Search for the cell housing the specified text and yield its (x, y) center coordinate. 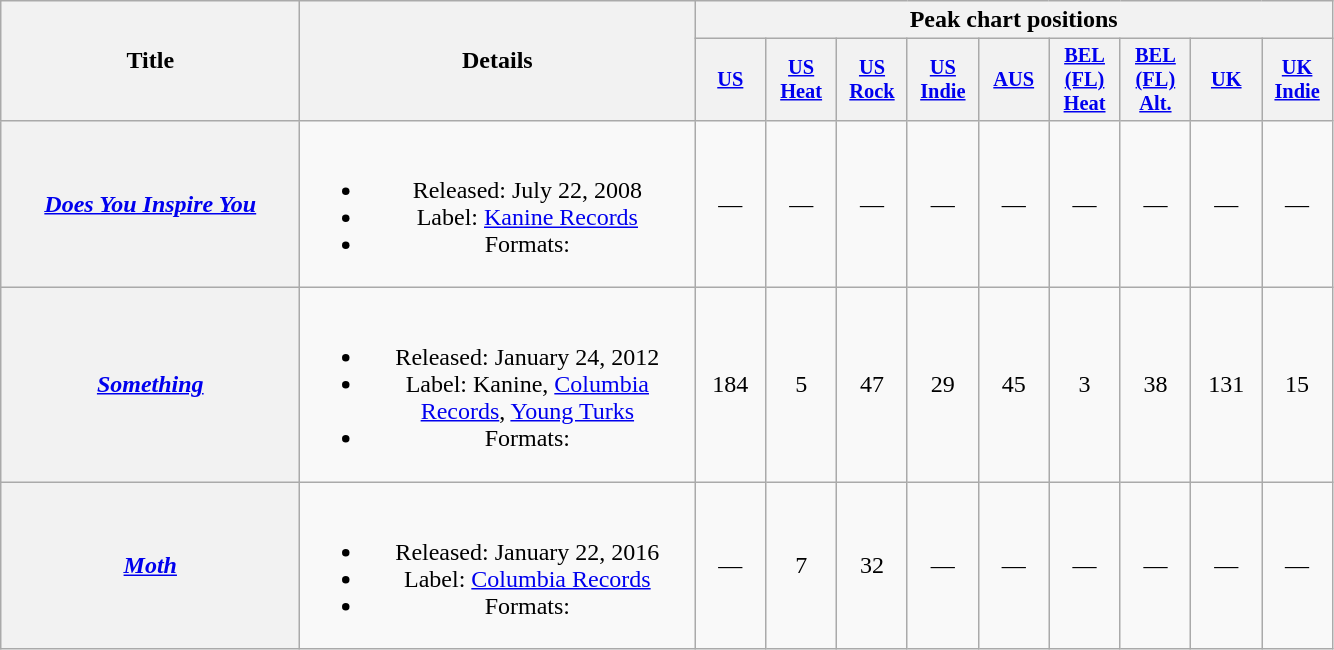
3 (1084, 385)
Released: January 24, 2012Label: Kanine, Columbia Records, Young TurksFormats: (498, 385)
38 (1156, 385)
USRock (872, 80)
Something (150, 385)
Released: January 22, 2016Label: Columbia RecordsFormats: (498, 566)
29 (942, 385)
32 (872, 566)
7 (802, 566)
US (730, 80)
AUS (1014, 80)
BEL(FL)Heat (1084, 80)
15 (1298, 385)
UK (1226, 80)
Title (150, 61)
184 (730, 385)
BEL(FL)Alt. (1156, 80)
131 (1226, 385)
Released: July 22, 2008Label: Kanine RecordsFormats: (498, 204)
Details (498, 61)
USIndie (942, 80)
45 (1014, 385)
Does You Inspire You (150, 204)
5 (802, 385)
UKIndie (1298, 80)
Peak chart positions (1014, 20)
USHeat (802, 80)
47 (872, 385)
Moth (150, 566)
